Locate the cell with the specified text and output its [X, Y] center coordinate. 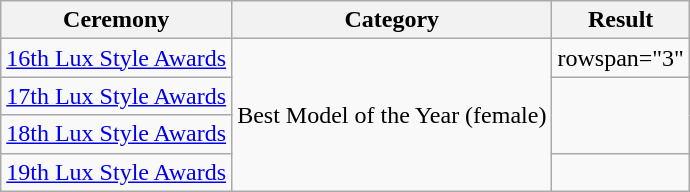
Category [392, 20]
18th Lux Style Awards [116, 134]
rowspan="3" [621, 58]
17th Lux Style Awards [116, 96]
Result [621, 20]
Ceremony [116, 20]
16th Lux Style Awards [116, 58]
Best Model of the Year (female) [392, 115]
19th Lux Style Awards [116, 172]
